Identify which cell holds the provided text, then report its [X, Y] central coordinate. 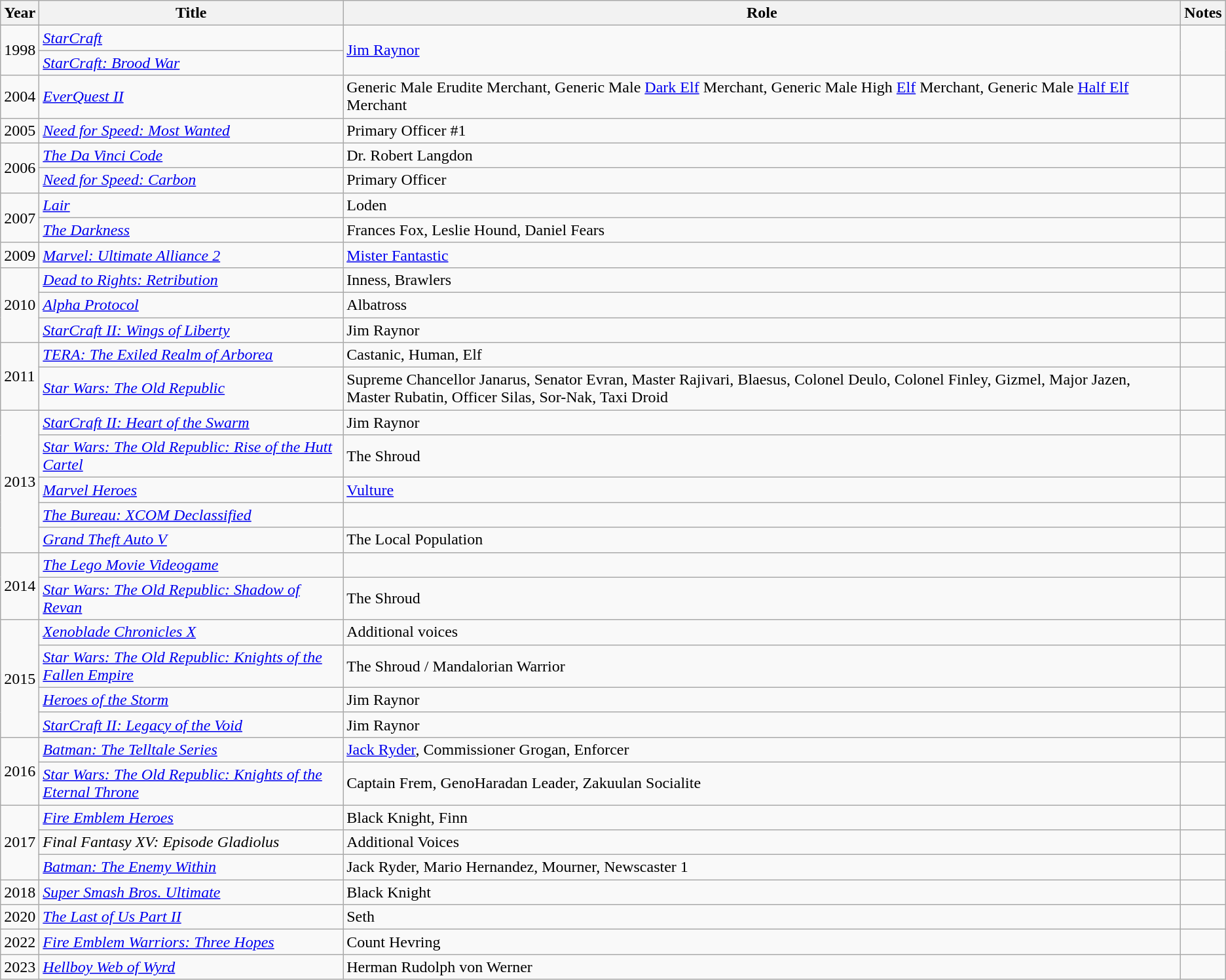
2016 [20, 770]
Black Knight [762, 892]
StarCraft [191, 38]
Dr. Robert Langdon [762, 155]
2014 [20, 586]
Star Wars: The Old Republic: Knights of the Fallen Empire [191, 666]
Title [191, 13]
Batman: The Telltale Series [191, 749]
2015 [20, 679]
Jack Ryder, Commissioner Grogan, Enforcer [762, 749]
Final Fantasy XV: Episode Gladiolus [191, 842]
The Darkness [191, 230]
StarCraft II: Legacy of the Void [191, 725]
Mister Fantastic [762, 255]
The Shroud / Mandalorian Warrior [762, 666]
Star Wars: The Old Republic: Rise of the Hutt Cartel [191, 456]
Black Knight, Finn [762, 817]
Loden [762, 205]
StarCraft II: Heart of the Swarm [191, 423]
Star Wars: The Old Republic: Shadow of Revan [191, 599]
2013 [20, 481]
2023 [20, 967]
StarCraft II: Wings of Liberty [191, 330]
Captain Frem, GenoHaradan Leader, Zakuulan Socialite [762, 783]
The Da Vinci Code [191, 155]
Marvel Heroes [191, 490]
Star Wars: The Old Republic: Knights of the Eternal Throne [191, 783]
Dead to Rights: Retribution [191, 280]
Fire Emblem Heroes [191, 817]
Marvel: Ultimate Alliance 2 [191, 255]
2017 [20, 842]
2006 [20, 168]
StarCraft: Brood War [191, 63]
Star Wars: The Old Republic [191, 389]
Heroes of the Storm [191, 700]
Hellboy Web of Wyrd [191, 967]
Albatross [762, 305]
Herman Rudolph von Werner [762, 967]
2007 [20, 217]
2009 [20, 255]
Grand Theft Auto V [191, 540]
Jack Ryder, Mario Hernandez, Mourner, Newscaster 1 [762, 867]
Xenoblade Chronicles X [191, 632]
Lair [191, 205]
Additional voices [762, 632]
Fire Emblem Warriors: Three Hopes [191, 942]
Count Hevring [762, 942]
2010 [20, 305]
Inness, Brawlers [762, 280]
TERA: The Exiled Realm of Arborea [191, 355]
Need for Speed: Most Wanted [191, 130]
2005 [20, 130]
Batman: The Enemy Within [191, 867]
The Lego Movie Videogame [191, 565]
Super Smash Bros. Ultimate [191, 892]
2022 [20, 942]
Frances Fox, Leslie Hound, Daniel Fears [762, 230]
2004 [20, 97]
Role [762, 13]
Seth [762, 917]
Generic Male Erudite Merchant, Generic Male Dark Elf Merchant, Generic Male High Elf Merchant, Generic Male Half Elf Merchant [762, 97]
Alpha Protocol [191, 305]
Need for Speed: Carbon [191, 180]
Additional Voices [762, 842]
2018 [20, 892]
2011 [20, 376]
Notes [1203, 13]
Castanic, Human, Elf [762, 355]
1998 [20, 50]
Vulture [762, 490]
Primary Officer [762, 180]
The Local Population [762, 540]
Primary Officer #1 [762, 130]
2020 [20, 917]
Year [20, 13]
The Last of Us Part II [191, 917]
EverQuest II [191, 97]
The Bureau: XCOM Declassified [191, 515]
